Provide the (x, y) coordinate of the cell's center where the given text is located.  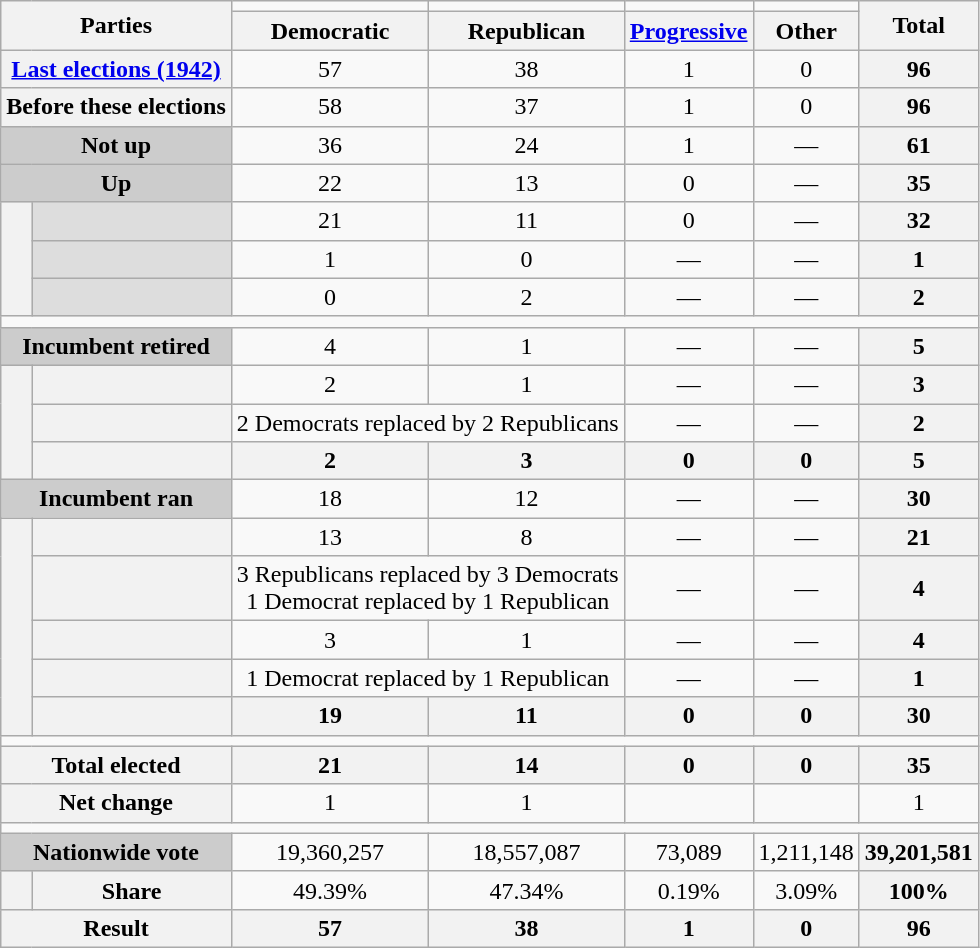
Net change (116, 803)
19 (330, 716)
Up (116, 183)
58 (330, 107)
36 (330, 145)
Before these elections (116, 107)
1,211,148 (806, 852)
Democratic (330, 31)
Republican (527, 31)
61 (918, 145)
73,089 (688, 852)
1 Democrat replaced by 1 Republican (428, 678)
Other (806, 31)
24 (527, 145)
49.39% (330, 890)
39,201,581 (918, 852)
Incumbent ran (116, 499)
Result (116, 928)
100% (918, 890)
19,360,257 (330, 852)
Total elected (116, 765)
22 (330, 183)
32 (918, 221)
Total (918, 26)
18,557,087 (527, 852)
14 (527, 765)
12 (527, 499)
Nationwide vote (116, 852)
47.34% (527, 890)
2 Democrats replaced by 2 Republicans (428, 423)
Last elections (1942) (116, 69)
Parties (116, 26)
3.09% (806, 890)
3 Republicans replaced by 3 Democrats1 Democrat replaced by 1 Republican (428, 588)
Share (132, 890)
37 (527, 107)
8 (527, 537)
18 (330, 499)
0.19% (688, 890)
Not up (116, 145)
Incumbent retired (116, 346)
Progressive (688, 31)
